For the text-containing cell, return its midpoint in [X, Y] coordinate format. 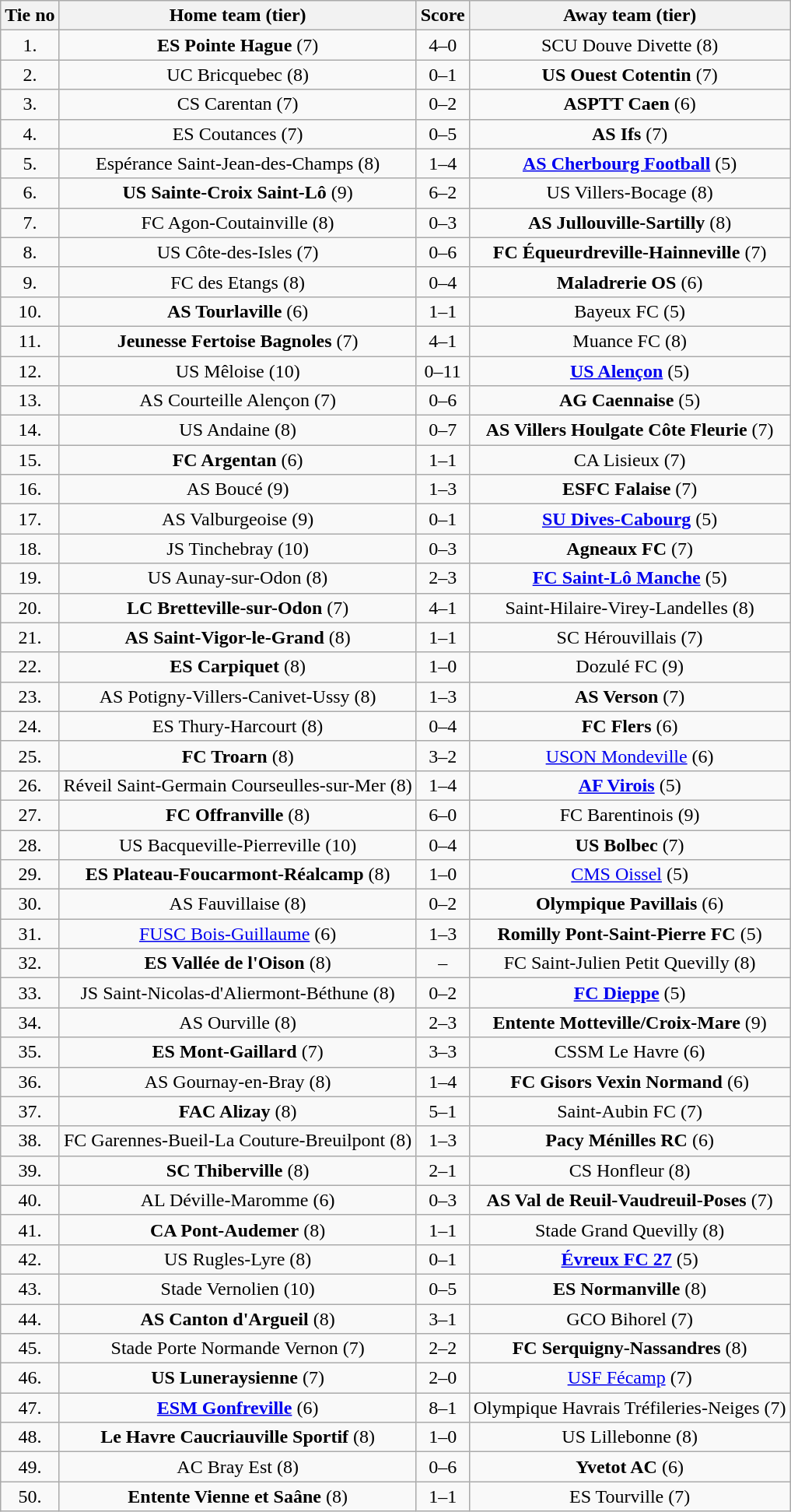
36. [30, 1082]
Maladrerie OS (6) [630, 282]
Bayeux FC (5) [630, 311]
AS Boucé (9) [238, 489]
AS Gournay-en-Bray (8) [238, 1082]
FC Saint-Lô Manche (5) [630, 578]
Évreux FC 27 (5) [630, 1259]
44. [30, 1319]
49. [30, 1467]
AS Canton d'Argueil (8) [238, 1319]
AS Cherbourg Football (5) [630, 163]
US Mêloise (10) [238, 371]
Entente Vienne et Saâne (8) [238, 1496]
SC Hérouvillais (7) [630, 637]
Yvetot AC (6) [630, 1467]
FC Gisors Vexin Normand (6) [630, 1082]
AS Saint-Vigor-le-Grand (8) [238, 637]
USF Fécamp (7) [630, 1378]
FC Serquigny-Nassandres (8) [630, 1349]
US Aunay-sur-Odon (8) [238, 578]
48. [30, 1437]
Tie no [30, 16]
FC Argentan (6) [238, 460]
34. [30, 1023]
Score [443, 16]
4–0 [443, 45]
18. [30, 549]
LC Bretteville-sur-Odon (7) [238, 608]
US Bolbec (7) [630, 844]
2–0 [443, 1378]
AS Villers Houlgate Côte Fleurie (7) [630, 430]
10. [30, 311]
SC Thiberville (8) [238, 1170]
Saint-Hilaire-Virey-Landelles (8) [630, 608]
37. [30, 1111]
FC Saint-Julien Petit Quevilly (8) [630, 963]
SU Dives-Cabourg (5) [630, 519]
45. [30, 1349]
US Lillebonne (8) [630, 1437]
27. [30, 815]
31. [30, 934]
ES Coutances (7) [238, 134]
29. [30, 875]
Olympique Pavillais (6) [630, 904]
24. [30, 726]
– [443, 963]
Jeunesse Fertoise Bagnoles (7) [238, 341]
25. [30, 756]
Le Havre Caucriauville Sportif (8) [238, 1437]
13. [30, 401]
15. [30, 460]
ASPTT Caen (6) [630, 104]
ESM Gonfreville (6) [238, 1408]
US Sainte-Croix Saint-Lô (9) [238, 193]
AS Courteille Alençon (7) [238, 401]
5–1 [443, 1111]
Agneaux FC (7) [630, 549]
1. [30, 45]
3–1 [443, 1319]
Stade Porte Normande Vernon (7) [238, 1349]
Réveil Saint-Germain Courseulles-sur-Mer (8) [238, 785]
0–7 [443, 430]
30. [30, 904]
FC Flers (6) [630, 726]
Saint-Aubin FC (7) [630, 1111]
Pacy Ménilles RC (6) [630, 1141]
Home team (tier) [238, 16]
AS Val de Reuil-Vaudreuil-Poses (7) [630, 1200]
AS Potigny-Villers-Canivet-Ussy (8) [238, 696]
JS Tinchebray (10) [238, 549]
5. [30, 163]
FC Agon-Coutainville (8) [238, 223]
8–1 [443, 1408]
CA Lisieux (7) [630, 460]
AL Déville-Maromme (6) [238, 1200]
FC Barentinois (9) [630, 815]
41. [30, 1230]
14. [30, 430]
ES Normanville (8) [630, 1289]
21. [30, 637]
6–0 [443, 815]
46. [30, 1378]
3–2 [443, 756]
CS Carentan (7) [238, 104]
8. [30, 252]
ES Tourville (7) [630, 1496]
FUSC Bois-Guillaume (6) [238, 934]
40. [30, 1200]
Stade Grand Quevilly (8) [630, 1230]
SCU Douve Divette (8) [630, 45]
UC Bricquebec (8) [238, 75]
AS Verson (7) [630, 696]
AS Valburgeoise (9) [238, 519]
ES Vallée de l'Oison (8) [238, 963]
CA Pont-Audemer (8) [238, 1230]
3–3 [443, 1052]
33. [30, 993]
ES Mont-Gaillard (7) [238, 1052]
AG Caennaise (5) [630, 401]
22. [30, 667]
32. [30, 963]
26. [30, 785]
GCO Bihorel (7) [630, 1319]
ES Plateau-Foucarmont-Réalcamp (8) [238, 875]
0–11 [443, 371]
US Andaine (8) [238, 430]
US Côte-des-Isles (7) [238, 252]
6. [30, 193]
FC Équeurdreville-Hainneville (7) [630, 252]
50. [30, 1496]
Entente Motteville/Croix-Mare (9) [630, 1023]
US Villers-Bocage (8) [630, 193]
AS Ourville (8) [238, 1023]
US Ouest Cotentin (7) [630, 75]
11. [30, 341]
Espérance Saint-Jean-des-Champs (8) [238, 163]
39. [30, 1170]
FC Offranville (8) [238, 815]
2. [30, 75]
6–2 [443, 193]
ES Thury-Harcourt (8) [238, 726]
2–2 [443, 1349]
CSSM Le Havre (6) [630, 1052]
USON Mondeville (6) [630, 756]
43. [30, 1289]
Dozulé FC (9) [630, 667]
CS Honfleur (8) [630, 1170]
Away team (tier) [630, 16]
Romilly Pont-Saint-Pierre FC (5) [630, 934]
19. [30, 578]
9. [30, 282]
FC Troarn (8) [238, 756]
CMS Oissel (5) [630, 875]
FC Dieppe (5) [630, 993]
16. [30, 489]
47. [30, 1408]
ES Pointe Hague (7) [238, 45]
FC Garennes-Bueil-La Couture-Breuilpont (8) [238, 1141]
AF Virois (5) [630, 785]
12. [30, 371]
28. [30, 844]
US Bacqueville-Pierreville (10) [238, 844]
US Alençon (5) [630, 371]
US Luneraysienne (7) [238, 1378]
ES Carpiquet (8) [238, 667]
42. [30, 1259]
2–1 [443, 1170]
FAC Alizay (8) [238, 1111]
35. [30, 1052]
23. [30, 696]
AS Jullouville-Sartilly (8) [630, 223]
Muance FC (8) [630, 341]
ESFC Falaise (7) [630, 489]
AS Fauvillaise (8) [238, 904]
US Rugles-Lyre (8) [238, 1259]
FC des Etangs (8) [238, 282]
JS Saint-Nicolas-d'Aliermont-Béthune (8) [238, 993]
Stade Vernolien (10) [238, 1289]
AS Tourlaville (6) [238, 311]
17. [30, 519]
AC Bray Est (8) [238, 1467]
Olympique Havrais Tréfileries-Neiges (7) [630, 1408]
20. [30, 608]
AS Ifs (7) [630, 134]
3. [30, 104]
4. [30, 134]
7. [30, 223]
38. [30, 1141]
